Provide the [X, Y] coordinate of the cell's center where the given text is located.  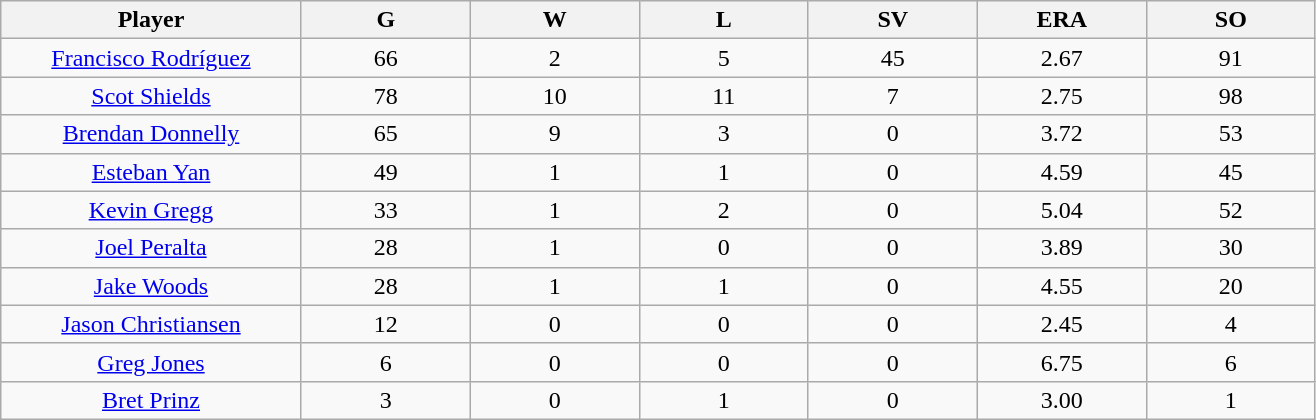
98 [1230, 96]
Player [151, 20]
Greg Jones [151, 362]
2.75 [1062, 96]
7 [892, 96]
78 [386, 96]
11 [724, 96]
L [724, 20]
49 [386, 172]
Brendan Donnelly [151, 134]
3.00 [1062, 400]
5.04 [1062, 210]
52 [1230, 210]
12 [386, 324]
6.75 [1062, 362]
65 [386, 134]
5 [724, 58]
3.72 [1062, 134]
Joel Peralta [151, 248]
SO [1230, 20]
33 [386, 210]
W [554, 20]
4 [1230, 324]
ERA [1062, 20]
20 [1230, 286]
10 [554, 96]
2.45 [1062, 324]
SV [892, 20]
Jake Woods [151, 286]
Francisco Rodríguez [151, 58]
Jason Christiansen [151, 324]
4.55 [1062, 286]
3.89 [1062, 248]
53 [1230, 134]
30 [1230, 248]
66 [386, 58]
Esteban Yan [151, 172]
G [386, 20]
2.67 [1062, 58]
Scot Shields [151, 96]
9 [554, 134]
Kevin Gregg [151, 210]
Bret Prinz [151, 400]
91 [1230, 58]
4.59 [1062, 172]
